Output the (x, y) coordinate of the center of the cell containing the given text.  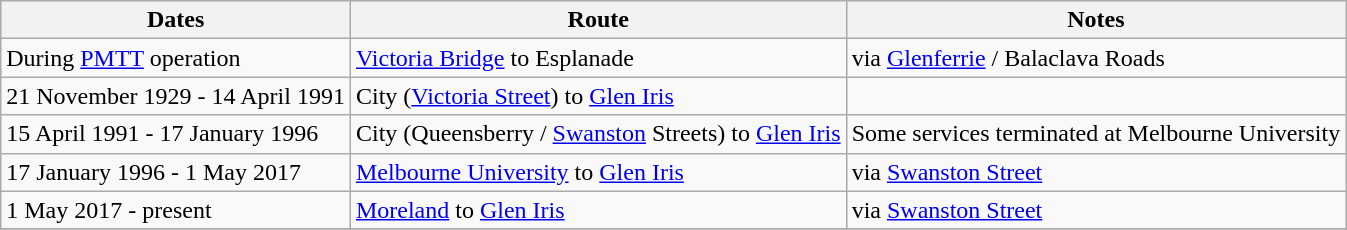
Victoria Bridge to Esplanade (598, 58)
15 April 1991 - 17 January 1996 (176, 134)
21 November 1929 - 14 April 1991 (176, 96)
via Glenferrie / Balaclava Roads (1096, 58)
City (Victoria Street) to Glen Iris (598, 96)
Melbourne University to Glen Iris (598, 172)
Moreland to Glen Iris (598, 210)
17 January 1996 - 1 May 2017 (176, 172)
Dates (176, 20)
During PMTT operation (176, 58)
Route (598, 20)
Some services terminated at Melbourne University (1096, 134)
City (Queensberry / Swanston Streets) to Glen Iris (598, 134)
1 May 2017 - present (176, 210)
Notes (1096, 20)
